Provide the [X, Y] coordinate of the cell's center where the given text is located.  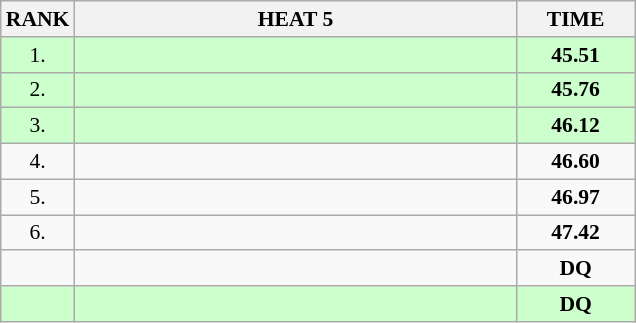
45.51 [576, 55]
2. [38, 90]
47.42 [576, 233]
4. [38, 162]
46.12 [576, 126]
5. [38, 197]
45.76 [576, 90]
6. [38, 233]
TIME [576, 19]
46.60 [576, 162]
1. [38, 55]
46.97 [576, 197]
HEAT 5 [295, 19]
3. [38, 126]
RANK [38, 19]
